Provide the (x, y) coordinate of the cell's center where the given text is located.  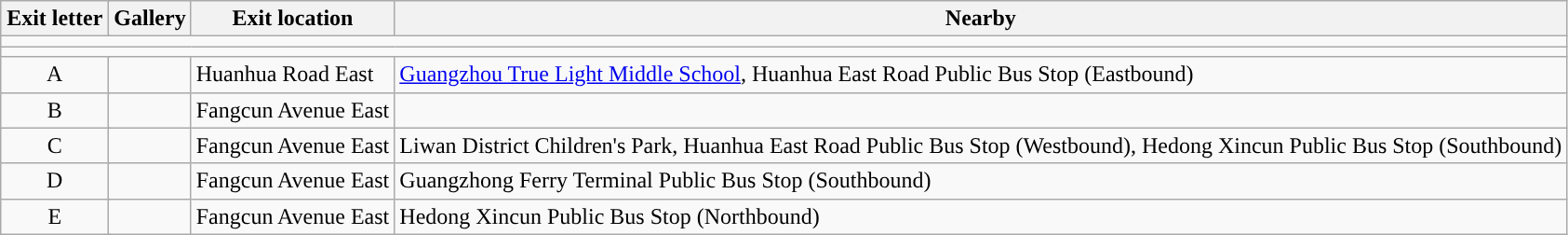
Guangzhou True Light Middle School, Huanhua East Road Public Bus Stop (Eastbound) (981, 75)
Hedong Xincun Public Bus Stop (Northbound) (981, 216)
D (55, 181)
Gallery (150, 19)
B (55, 110)
Exit location (292, 19)
E (55, 216)
Guangzhong Ferry Terminal Public Bus Stop (Southbound) (981, 181)
A (55, 75)
C (55, 145)
Exit letter (55, 19)
Huanhua Road East (292, 75)
Nearby (981, 19)
Liwan District Children's Park, Huanhua East Road Public Bus Stop (Westbound), Hedong Xincun Public Bus Stop (Southbound) (981, 145)
